Return [x, y] of the center of cell containing provided text 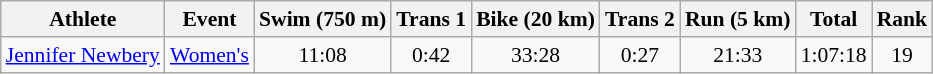
Trans 2 [640, 19]
Bike (20 km) [536, 19]
Jennifer Newbery [83, 55]
19 [902, 55]
21:33 [738, 55]
0:27 [640, 55]
11:08 [322, 55]
Rank [902, 19]
Event [210, 19]
33:28 [536, 55]
Total [834, 19]
Run (5 km) [738, 19]
Trans 1 [431, 19]
Swim (750 m) [322, 19]
Athlete [83, 19]
0:42 [431, 55]
1:07:18 [834, 55]
Women's [210, 55]
